Pinpoint the cell where the given text exists, returning its (x, y) midpoint coordinate. 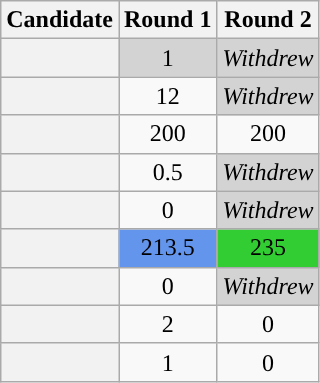
Round 1 (167, 20)
235 (268, 248)
12 (167, 96)
Candidate (60, 20)
2 (167, 324)
0.5 (167, 172)
Round 2 (268, 20)
213.5 (167, 248)
